Capture the cell that displays the provided text and extract its [x, y] central coordinate. 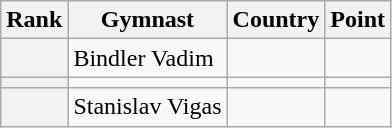
Bindler Vadim [148, 58]
Rank [34, 20]
Gymnast [148, 20]
Stanislav Vigas [148, 107]
Point [358, 20]
Country [276, 20]
